Provide the (X, Y) coordinate of the cell's center where the given text is located.  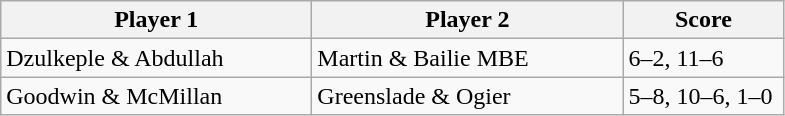
Greenslade & Ogier (468, 96)
6–2, 11–6 (704, 58)
Score (704, 20)
Player 2 (468, 20)
Martin & Bailie MBE (468, 58)
5–8, 10–6, 1–0 (704, 96)
Goodwin & McMillan (156, 96)
Player 1 (156, 20)
Dzulkeple & Abdullah (156, 58)
